Determine the [x, y] coordinate at the center of the cell enclosing the given text.  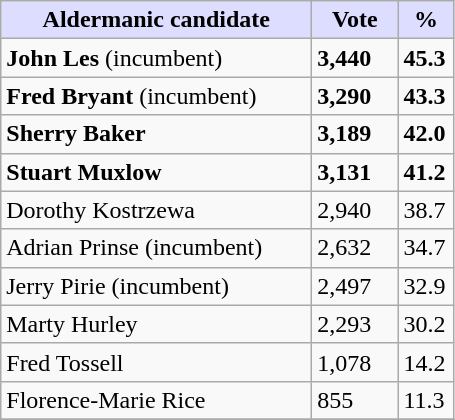
34.7 [426, 248]
43.3 [426, 96]
11.3 [426, 400]
2,632 [355, 248]
14.2 [426, 362]
3,290 [355, 96]
2,497 [355, 286]
42.0 [426, 134]
Fred Tossell [156, 362]
Stuart Muxlow [156, 172]
32.9 [426, 286]
3,189 [355, 134]
41.2 [426, 172]
Jerry Pirie (incumbent) [156, 286]
30.2 [426, 324]
3,440 [355, 58]
Aldermanic candidate [156, 20]
% [426, 20]
Fred Bryant (incumbent) [156, 96]
855 [355, 400]
2,940 [355, 210]
John Les (incumbent) [156, 58]
2,293 [355, 324]
45.3 [426, 58]
1,078 [355, 362]
Sherry Baker [156, 134]
38.7 [426, 210]
Dorothy Kostrzewa [156, 210]
Marty Hurley [156, 324]
Adrian Prinse (incumbent) [156, 248]
Florence-Marie Rice [156, 400]
3,131 [355, 172]
Vote [355, 20]
